Identify which cell holds the provided text, then report its [X, Y] central coordinate. 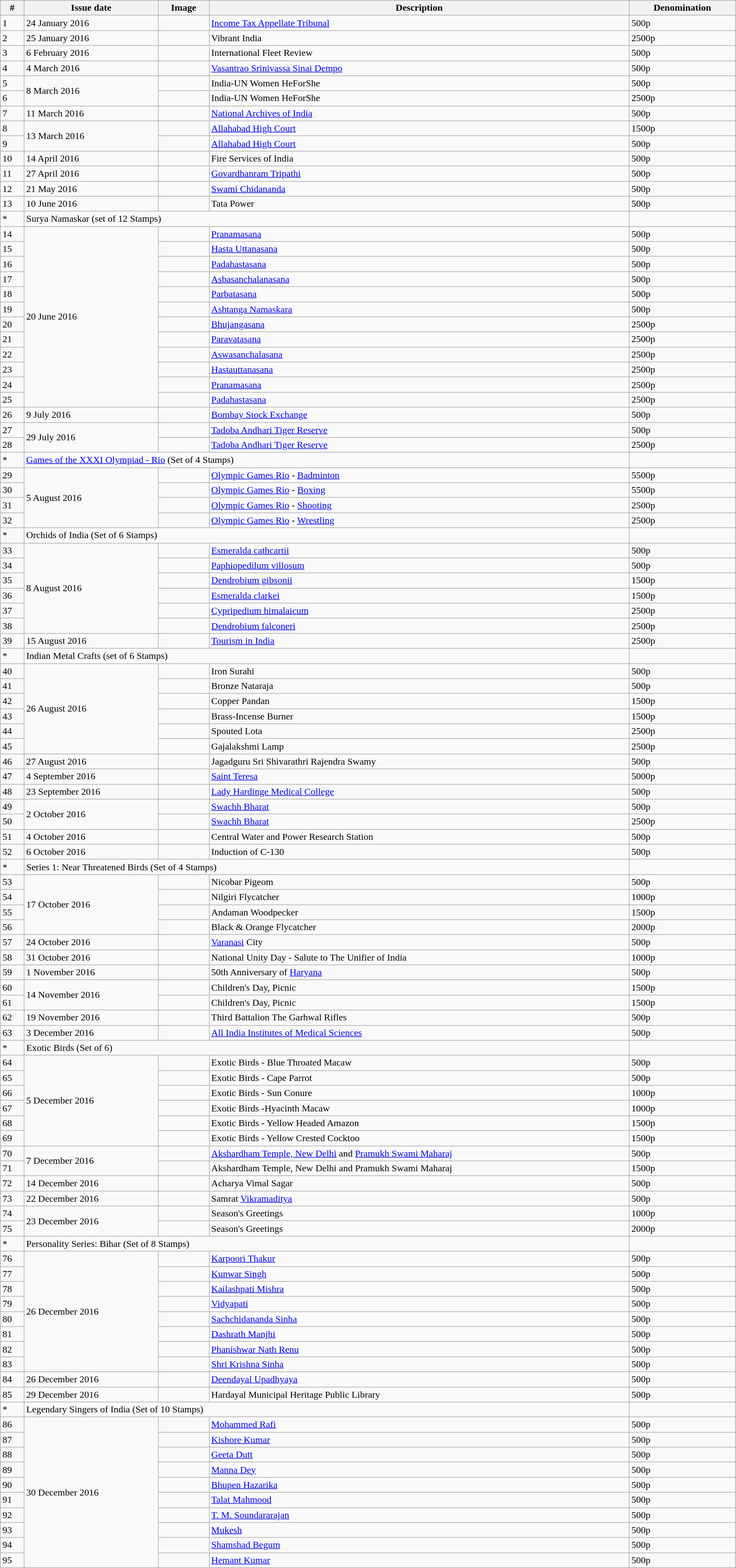
89 [12, 1470]
Esmeralda clarkei [419, 596]
14 [12, 234]
Parbatasana [419, 294]
67 [12, 1108]
Surya Namaskar (set of 12 Stamps) [327, 219]
11 March 2016 [91, 113]
8 March 2016 [91, 91]
Talat Mahmood [419, 1500]
Gajalakshmi Lamp [419, 746]
4 October 2016 [91, 837]
54 [12, 897]
35 [12, 580]
Dendrobium falconeri [419, 626]
50 [12, 822]
Kishore Kumar [419, 1440]
8 [12, 128]
6 February 2016 [91, 53]
91 [12, 1500]
51 [12, 837]
22 [12, 354]
Vidyapati [419, 1304]
Issue date [91, 8]
6 October 2016 [91, 852]
Mohammed Rafi [419, 1425]
39 [12, 641]
72 [12, 1184]
Vibrant India [419, 38]
Hemant Kumar [419, 1560]
45 [12, 746]
5000p [682, 776]
36 [12, 596]
62 [12, 1018]
6 [12, 98]
37 [12, 611]
Bhupen Hazarika [419, 1485]
Hasta Uttanasana [419, 249]
Indian Metal Crafts (set of 6 Stamps) [327, 656]
Dendrobium gibsonii [419, 580]
85 [12, 1394]
20 June 2016 [91, 317]
30 December 2016 [91, 1493]
Hastauttanasana [419, 369]
83 [12, 1364]
81 [12, 1334]
Iron Surahi [419, 671]
31 October 2016 [91, 957]
94 [12, 1545]
1 November 2016 [91, 972]
32 [12, 520]
Paphiopedilum villosum [419, 565]
7 December 2016 [91, 1161]
5 [12, 83]
Dashrath Manjhi [419, 1334]
Mukesh [419, 1530]
78 [12, 1289]
2 [12, 38]
3 December 2016 [91, 1033]
Exotic Birds - Yellow Headed Amazon [419, 1123]
24 January 2016 [91, 23]
Deendayal Upadhyaya [419, 1379]
92 [12, 1515]
Exotic Birds - Sun Conure [419, 1093]
Tata Power [419, 204]
19 [12, 309]
79 [12, 1304]
Central Water and Power Research Station [419, 837]
61 [12, 1003]
87 [12, 1440]
38 [12, 626]
76 [12, 1259]
Shri Krishna Sinha [419, 1364]
73 [12, 1199]
Lady Hardinge Medical College [419, 792]
93 [12, 1530]
Exotic Birds - Yellow Crested Cocktoo [419, 1138]
68 [12, 1123]
Brass-Incense Burner [419, 716]
48 [12, 792]
24 October 2016 [91, 942]
27 August 2016 [91, 761]
15 August 2016 [91, 641]
Nicobar Pigeom [419, 882]
22 December 2016 [91, 1199]
Phanishwar Nath Renu [419, 1349]
80 [12, 1319]
52 [12, 852]
Vasantrao Srinivassa Sinai Dempo [419, 68]
Tourism in India [419, 641]
88 [12, 1455]
57 [12, 942]
70 [12, 1153]
7 [12, 113]
18 [12, 294]
26 August 2016 [91, 709]
24 [12, 384]
16 [12, 264]
40 [12, 671]
Andaman Woodpecker [419, 912]
Description [419, 8]
9 [12, 143]
23 December 2016 [91, 1221]
Exotic Birds - Cape Parrot [419, 1078]
Jagadguru Sri Shivarathri Rajendra Swamy [419, 761]
Personality Series: Bihar (Set of 8 Stamps) [327, 1244]
14 December 2016 [91, 1184]
14 April 2016 [91, 158]
56 [12, 927]
29 December 2016 [91, 1394]
60 [12, 988]
Bronze Nataraja [419, 686]
3 [12, 53]
Ashtanga Namaskara [419, 309]
Image [184, 8]
26 [12, 415]
43 [12, 716]
T. M. Soundararajan [419, 1515]
National Archives of India [419, 113]
All India Institutes of Medical Sciences [419, 1033]
Shamshad Begum [419, 1545]
Exotic Birds (Set of 6) [327, 1048]
95 [12, 1560]
42 [12, 701]
10 [12, 158]
27 [12, 430]
17 October 2016 [91, 904]
29 [12, 475]
33 [12, 550]
20 [12, 324]
74 [12, 1214]
34 [12, 565]
5 August 2016 [91, 498]
13 [12, 204]
77 [12, 1274]
19 November 2016 [91, 1018]
59 [12, 972]
23 [12, 369]
Kunwar Singh [419, 1274]
29 July 2016 [91, 437]
Govardhanram Tripathi [419, 173]
44 [12, 731]
11 [12, 173]
55 [12, 912]
Games of the XXXI Olympiad - Rio (Set of 4 Stamps) [327, 460]
2 October 2016 [91, 814]
30 [12, 490]
Manna Dey [419, 1470]
12 [12, 189]
25 [12, 400]
International Fleet Review [419, 53]
65 [12, 1078]
Exotic Birds -Hyacinth Macaw [419, 1108]
Kailashpati Mishra [419, 1289]
58 [12, 957]
17 [12, 279]
Swami Chidananda [419, 189]
Denomination [682, 8]
Olympic Games Rio - Wrestling [419, 520]
49 [12, 807]
Aswasanchalasana [419, 354]
25 January 2016 [91, 38]
Series 1: Near Threatened Birds (Set of 4 Stamps) [327, 867]
8 August 2016 [91, 588]
41 [12, 686]
Spouted Lota [419, 731]
Paravatasana [419, 339]
4 March 2016 [91, 68]
75 [12, 1229]
Cypripedium himalaicum [419, 611]
21 May 2016 [91, 189]
50th Anniversary of Haryana [419, 972]
Acharya Vimal Sagar [419, 1184]
Orchids of India (Set of 6 Stamps) [327, 535]
5 December 2016 [91, 1100]
53 [12, 882]
Karpoori Thakur [419, 1259]
Geeta Dutt [419, 1455]
4 September 2016 [91, 776]
National Unity Day - Salute to The Unifier of India [419, 957]
Bhujangasana [419, 324]
# [12, 8]
Income Tax Appellate Tribunal [419, 23]
21 [12, 339]
Nilgiri Flycatcher [419, 897]
31 [12, 505]
10 June 2016 [91, 204]
28 [12, 445]
Hardayal Municipal Heritage Public Library [419, 1394]
23 September 2016 [91, 792]
Copper Pandan [419, 701]
9 July 2016 [91, 415]
46 [12, 761]
Samrat Vikramaditya [419, 1199]
69 [12, 1138]
Saint Teresa [419, 776]
Legendary Singers of India (Set of 10 Stamps) [327, 1410]
Olympic Games Rio - Shooting [419, 505]
Esmeralda cathcartii [419, 550]
66 [12, 1093]
Black & Orange Flycatcher [419, 927]
15 [12, 249]
63 [12, 1033]
Fire Services of India [419, 158]
84 [12, 1379]
4 [12, 68]
47 [12, 776]
14 November 2016 [91, 995]
90 [12, 1485]
Olympic Games Rio - Boxing [419, 490]
71 [12, 1168]
13 March 2016 [91, 136]
64 [12, 1063]
27 April 2016 [91, 173]
Third Battalion The Garhwal Rifles [419, 1018]
Sachchidananda Sinha [419, 1319]
Varanasi City [419, 942]
Induction of C-130 [419, 852]
Bombay Stock Exchange [419, 415]
86 [12, 1425]
Asbasanchalanasana [419, 279]
Olympic Games Rio - Badminton [419, 475]
1 [12, 23]
Exotic Birds - Blue Throated Macaw [419, 1063]
82 [12, 1349]
